Locate the cell with the specified text and output its [X, Y] center coordinate. 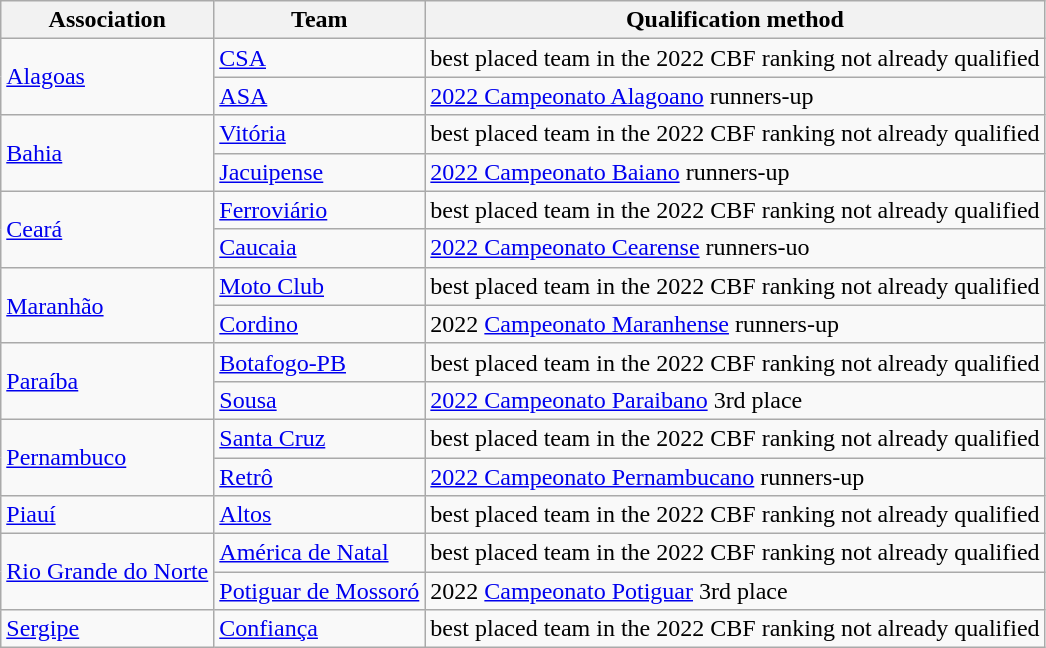
Paraíba [108, 381]
Confiança [320, 629]
Qualification method [735, 20]
Rio Grande do Norte [108, 572]
2022 Campeonato Paraibano 3rd place [735, 400]
Vitória [320, 134]
2022 Campeonato Baiano runners-up [735, 172]
Piauí [108, 515]
Retrô [320, 477]
2022 Campeonato Maranhense runners-up [735, 324]
Caucaia [320, 248]
Team [320, 20]
Maranhão [108, 305]
Botafogo-PB [320, 362]
Association [108, 20]
Sousa [320, 400]
2022 Campeonato Potiguar 3rd place [735, 591]
Pernambuco [108, 457]
Ferroviário [320, 210]
2022 Campeonato Cearense runners-uo [735, 248]
Ceará [108, 229]
Potiguar de Mossoró [320, 591]
Moto Club [320, 286]
CSA [320, 58]
Santa Cruz [320, 438]
Bahia [108, 153]
Altos [320, 515]
2022 Campeonato Pernambucano runners-up [735, 477]
Alagoas [108, 77]
ASA [320, 96]
Jacuipense [320, 172]
Sergipe [108, 629]
América de Natal [320, 553]
2022 Campeonato Alagoano runners-up [735, 96]
Cordino [320, 324]
